Return [X, Y] of the center of cell containing provided text 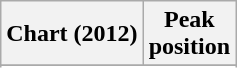
Chart (2012) [72, 34]
Peakposition [189, 34]
